Pinpoint the cell where the given text exists, returning its (x, y) midpoint coordinate. 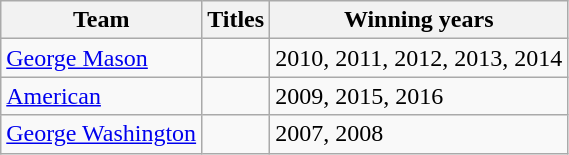
Winning years (419, 20)
2007, 2008 (419, 134)
Team (102, 20)
American (102, 96)
George Washington (102, 134)
2009, 2015, 2016 (419, 96)
Titles (236, 20)
2010, 2011, 2012, 2013, 2014 (419, 58)
George Mason (102, 58)
